Detect which cell encompasses the target text, then output its (x, y) center coordinate. 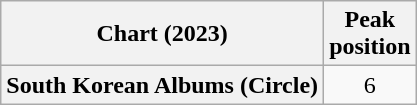
South Korean Albums (Circle) (162, 85)
6 (370, 85)
Peakposition (370, 34)
Chart (2023) (162, 34)
